From the cell containing the given text, extract its center point as (x, y) coordinate. 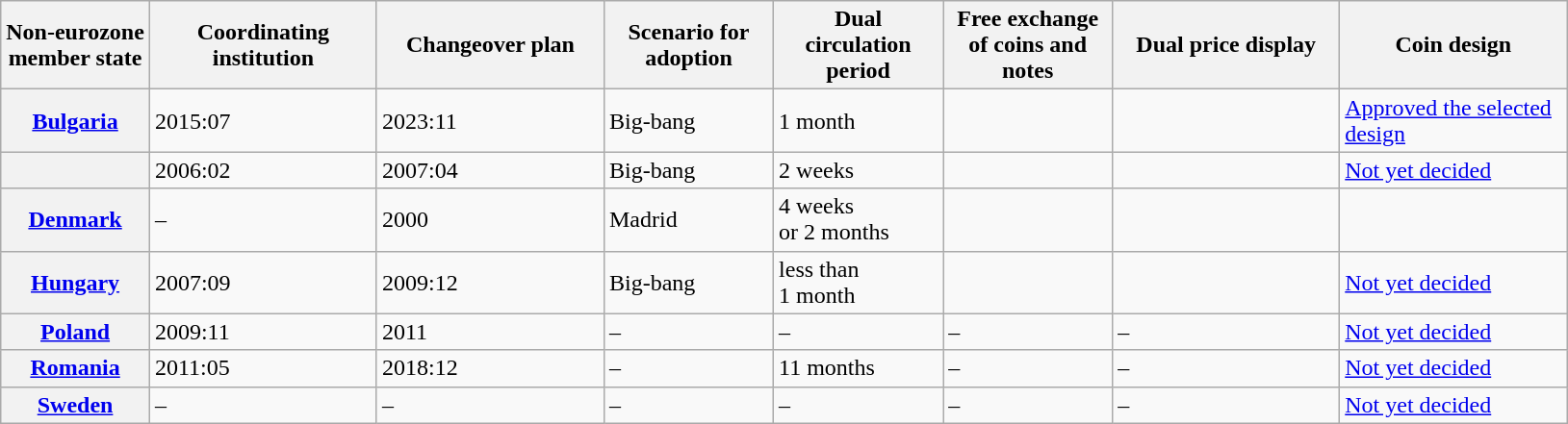
Denmark (75, 219)
2011:05 (263, 368)
2007:04 (490, 170)
4 weeksor 2 months (859, 219)
1 month (859, 121)
2000 (490, 219)
Romania (75, 368)
Coin design (1453, 45)
Approved the selected design (1453, 121)
2015:07 (263, 121)
Non-eurozonemember state (75, 45)
Dual circulation period (859, 45)
Scenario for adoption (688, 45)
11 months (859, 368)
2 weeks (859, 170)
2023:11 (490, 121)
less than1 month (859, 283)
2018:12 (490, 368)
2009:12 (490, 283)
2006:02 (263, 170)
Bulgaria (75, 121)
Free exchange of coins and notes (1028, 45)
Dual price display (1226, 45)
Coordinating institution (263, 45)
2011 (490, 332)
2009:11 (263, 332)
Sweden (75, 405)
Madrid (688, 219)
Poland (75, 332)
Hungary (75, 283)
Change­over plan (490, 45)
2007:09 (263, 283)
